Scan for the cell matching the given text and deliver its (x, y) coordinate at center. 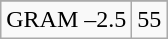
GRAM –2.5 (66, 20)
55 (150, 20)
